Provide the [x, y] coordinate of the cell's center where the given text is located.  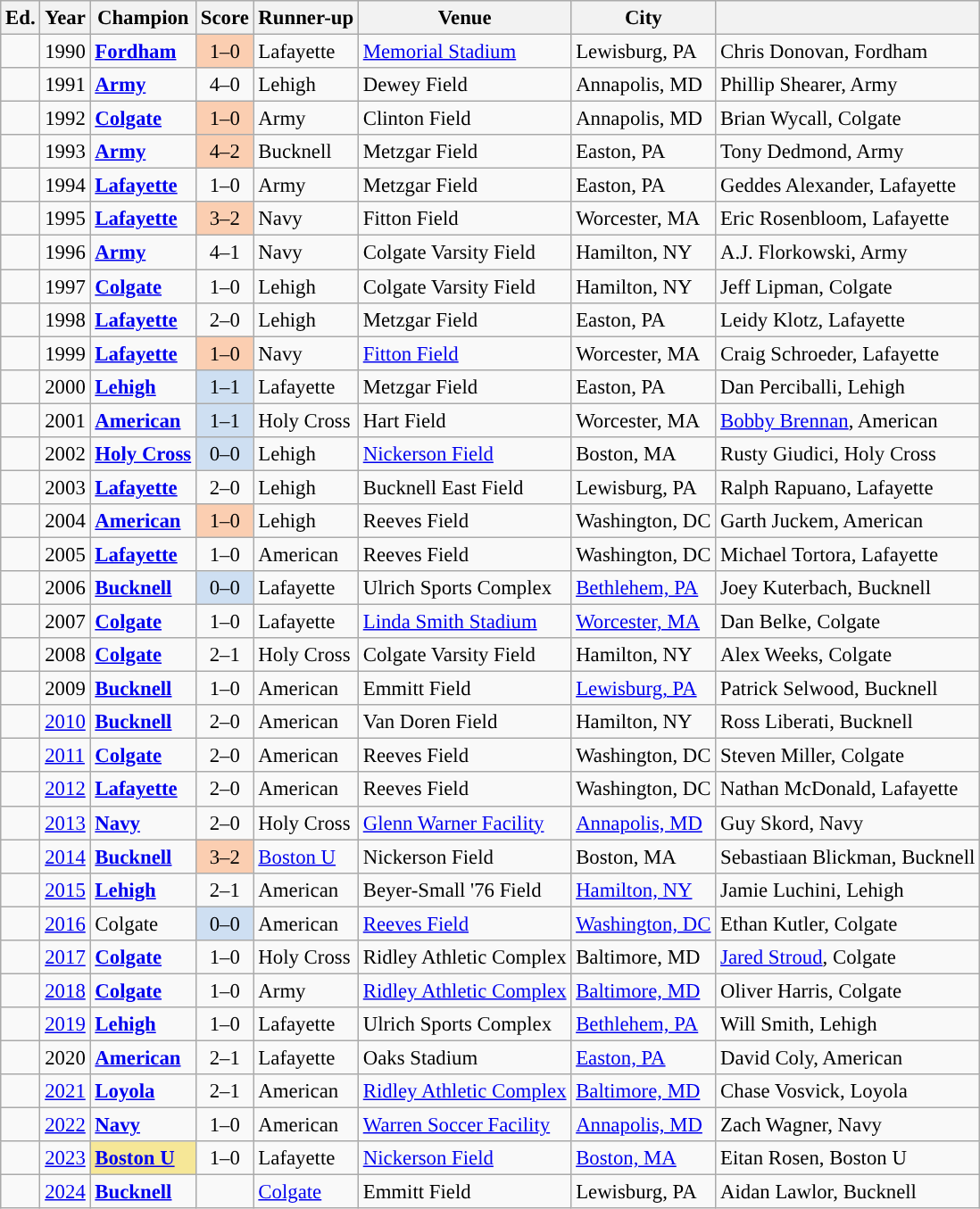
2021 [65, 1091]
Will Smith, Lehigh [848, 1024]
2022 [65, 1125]
Linda Smith Stadium [464, 622]
2012 [65, 790]
Ralph Rapuano, Lafayette [848, 487]
Runner-up [305, 18]
Bucknell East Field [464, 487]
Zach Wagner, Navy [848, 1125]
2005 [65, 554]
2014 [65, 857]
2009 [65, 689]
2006 [65, 588]
Dan Perciballi, Lehigh [848, 386]
Hart Field [464, 420]
Ed. [21, 18]
Champion [143, 18]
Clinton Field [464, 119]
2013 [65, 823]
Leidy Klotz, Lafayette [848, 319]
Oliver Harris, Colgate [848, 990]
Dan Belke, Colgate [848, 622]
Year [65, 18]
Alex Weeks, Colgate [848, 655]
2004 [65, 521]
Steven Miller, Colgate [848, 756]
1997 [65, 286]
Score [225, 18]
Jared Stroud, Colgate [848, 957]
Chris Donovan, Fordham [848, 52]
Michael Tortora, Lafayette [848, 554]
Rusty Giudici, Holy Cross [848, 454]
Craig Schroeder, Lafayette [848, 353]
Chase Vosvick, Loyola [848, 1091]
Venue [464, 18]
Ethan Kutler, Colgate [848, 923]
Bobby Brennan, American [848, 420]
2019 [65, 1024]
Jeff Lipman, Colgate [848, 286]
1991 [65, 85]
1990 [65, 52]
2007 [65, 622]
4–2 [225, 152]
Brian Wycall, Colgate [848, 119]
Oaks Stadium [464, 1057]
2020 [65, 1057]
1999 [65, 353]
1996 [65, 253]
Patrick Selwood, Bucknell [848, 689]
Beyer-Small '76 Field [464, 890]
1994 [65, 186]
Aidan Lawlor, Bucknell [848, 1192]
Dewey Field [464, 85]
Garth Juckem, American [848, 521]
Van Doren Field [464, 722]
City [644, 18]
2017 [65, 957]
Loyola [143, 1091]
Sebastiaan Blickman, Bucknell [848, 857]
Nathan McDonald, Lafayette [848, 790]
Geddes Alexander, Lafayette [848, 186]
Jamie Luchini, Lehigh [848, 890]
4–1 [225, 253]
2018 [65, 990]
2001 [65, 420]
Memorial Stadium [464, 52]
2016 [65, 923]
Warren Soccer Facility [464, 1125]
A.J. Florkowski, Army [848, 253]
1992 [65, 119]
1998 [65, 319]
Fordham [143, 52]
Eric Rosenbloom, Lafayette [848, 219]
Ross Liberati, Bucknell [848, 722]
Joey Kuterbach, Bucknell [848, 588]
Glenn Warner Facility [464, 823]
1993 [65, 152]
Phillip Shearer, Army [848, 85]
Eitan Rosen, Boston U [848, 1158]
2008 [65, 655]
2003 [65, 487]
Tony Dedmond, Army [848, 152]
2023 [65, 1158]
4–0 [225, 85]
1995 [65, 219]
2000 [65, 386]
2002 [65, 454]
2024 [65, 1192]
2011 [65, 756]
2010 [65, 722]
Guy Skord, Navy [848, 823]
David Coly, American [848, 1057]
2015 [65, 890]
